Find where the given text appears and provide that cell's center as [x, y] coordinate. 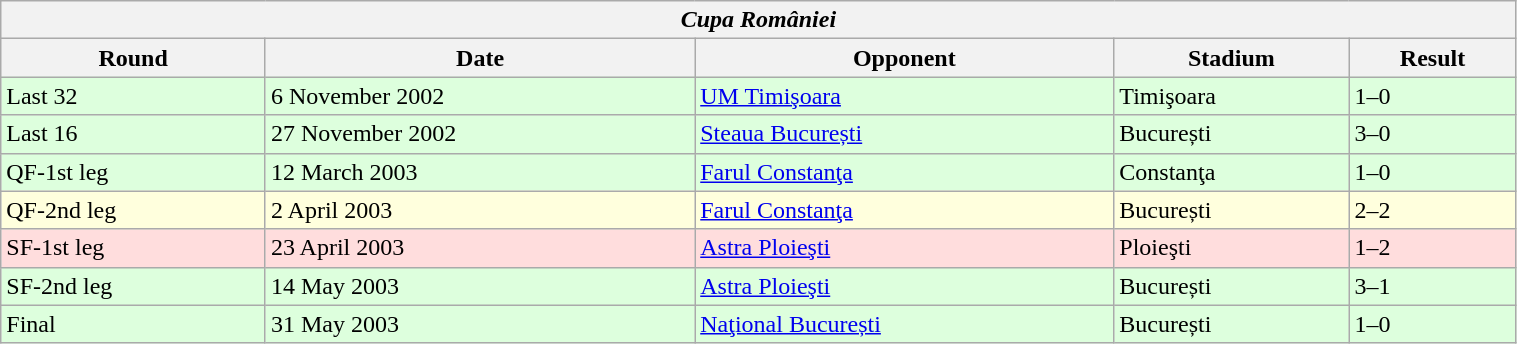
2–2 [1432, 210]
Last 32 [134, 96]
SF-2nd leg [134, 286]
Opponent [904, 58]
Date [480, 58]
Result [1432, 58]
Ploieşti [1232, 248]
27 November 2002 [480, 134]
Cupa României [758, 20]
Timişoara [1232, 96]
Final [134, 324]
3–0 [1432, 134]
SF-1st leg [134, 248]
2 April 2003 [480, 210]
3–1 [1432, 286]
Naţional București [904, 324]
Round [134, 58]
UM Timişoara [904, 96]
Stadium [1232, 58]
1–2 [1432, 248]
14 May 2003 [480, 286]
12 March 2003 [480, 172]
23 April 2003 [480, 248]
Steaua București [904, 134]
Constanţa [1232, 172]
QF-2nd leg [134, 210]
QF-1st leg [134, 172]
Last 16 [134, 134]
6 November 2002 [480, 96]
31 May 2003 [480, 324]
